Identify which cell holds the provided text, then report its (X, Y) central coordinate. 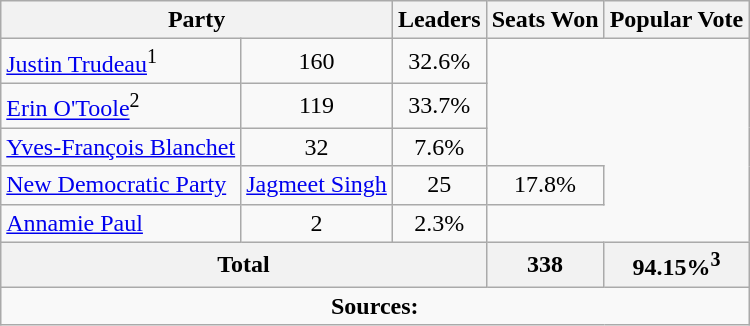
17.8% (545, 185)
32.6% (439, 62)
25 (439, 185)
Total (244, 264)
Jagmeet Singh (317, 185)
Annamie Paul (121, 223)
Party (197, 20)
Yves-François Blanchet (121, 147)
Leaders (439, 20)
Justin Trudeau1 (121, 62)
119 (317, 106)
160 (317, 62)
338 (545, 264)
94.15%3 (676, 264)
2.3% (439, 223)
New Democratic Party (121, 185)
7.6% (439, 147)
Seats Won (545, 20)
32 (317, 147)
Sources: (375, 306)
2 (317, 223)
Erin O'Toole2 (121, 106)
33.7% (439, 106)
Popular Vote (676, 20)
